Scan for the cell matching the given text and deliver its (x, y) coordinate at center. 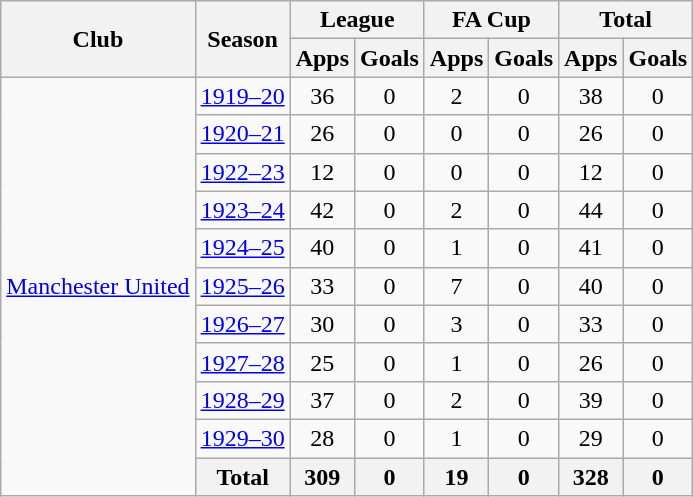
28 (322, 438)
1929–30 (242, 438)
1927–28 (242, 362)
1920–21 (242, 134)
44 (591, 210)
328 (591, 477)
3 (456, 324)
1919–20 (242, 96)
1924–25 (242, 248)
19 (456, 477)
1926–27 (242, 324)
38 (591, 96)
29 (591, 438)
League (357, 20)
25 (322, 362)
1922–23 (242, 172)
1928–29 (242, 400)
36 (322, 96)
FA Cup (491, 20)
Club (98, 39)
Season (242, 39)
7 (456, 286)
309 (322, 477)
Manchester United (98, 286)
41 (591, 248)
37 (322, 400)
1923–24 (242, 210)
30 (322, 324)
39 (591, 400)
42 (322, 210)
1925–26 (242, 286)
